Provide the (x, y) coordinate of the cell's center where the given text is located.  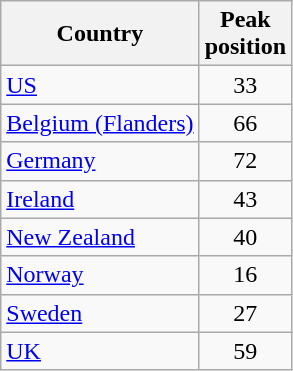
Peakposition (245, 34)
59 (245, 351)
43 (245, 199)
US (100, 85)
Belgium (Flanders) (100, 123)
72 (245, 161)
Germany (100, 161)
40 (245, 237)
New Zealand (100, 237)
Sweden (100, 313)
66 (245, 123)
Norway (100, 275)
16 (245, 275)
Country (100, 34)
Ireland (100, 199)
33 (245, 85)
UK (100, 351)
27 (245, 313)
